Pinpoint the cell where the given text exists, returning its (x, y) midpoint coordinate. 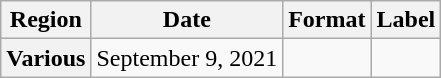
September 9, 2021 (187, 58)
Various (46, 58)
Date (187, 20)
Region (46, 20)
Label (406, 20)
Format (327, 20)
